Locate the cell with the specified text and output its (X, Y) center coordinate. 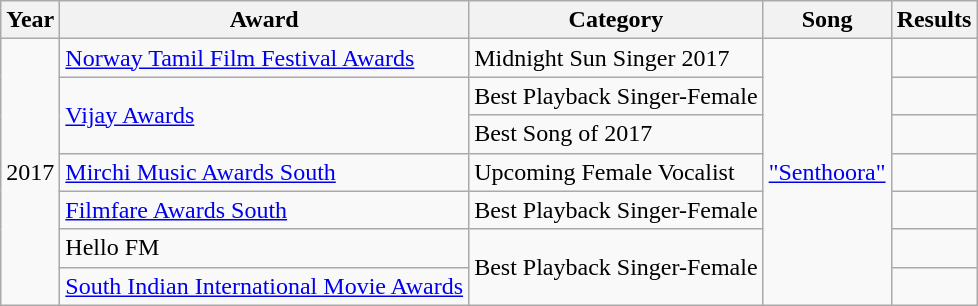
Award (264, 20)
Upcoming Female Vocalist (616, 172)
"Senthoora" (827, 172)
Filmfare Awards South (264, 210)
Results (934, 20)
Song (827, 20)
Norway Tamil Film Festival Awards (264, 58)
Vijay Awards (264, 115)
Best Song of 2017 (616, 134)
Year (30, 20)
Mirchi Music Awards South (264, 172)
Midnight Sun Singer 2017 (616, 58)
South Indian International Movie Awards (264, 286)
2017 (30, 172)
Category (616, 20)
Hello FM (264, 248)
